Determine the (x, y) coordinate at the center of the cell enclosing the given text.  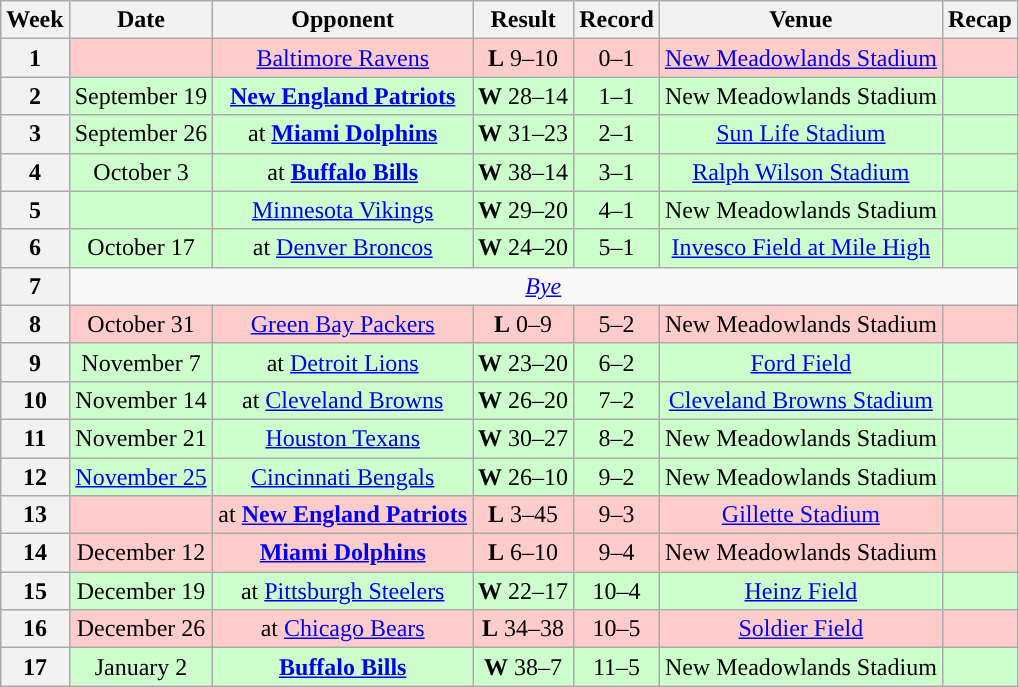
at Denver Broncos (343, 248)
8–2 (617, 438)
9–3 (617, 515)
10–4 (617, 591)
16 (35, 629)
Green Bay Packers (343, 324)
3–1 (617, 172)
10–5 (617, 629)
L 3–45 (524, 515)
W 23–20 (524, 362)
2–1 (617, 134)
4–1 (617, 210)
W 31–23 (524, 134)
Result (524, 20)
October 3 (141, 172)
Heinz Field (800, 591)
1–1 (617, 96)
4 (35, 172)
November 25 (141, 477)
Record (617, 20)
11–5 (617, 667)
September 19 (141, 96)
New England Patriots (343, 96)
W 30–27 (524, 438)
Venue (800, 20)
November 7 (141, 362)
Minnesota Vikings (343, 210)
December 19 (141, 591)
at Chicago Bears (343, 629)
October 17 (141, 248)
November 21 (141, 438)
L 34–38 (524, 629)
7 (35, 286)
December 12 (141, 553)
L 0–9 (524, 324)
January 2 (141, 667)
Soldier Field (800, 629)
Week (35, 20)
Houston Texans (343, 438)
5 (35, 210)
Recap (980, 20)
Opponent (343, 20)
W 38–7 (524, 667)
at Pittsburgh Steelers (343, 591)
Sun Life Stadium (800, 134)
Ralph Wilson Stadium (800, 172)
L 9–10 (524, 58)
14 (35, 553)
Miami Dolphins (343, 553)
at Miami Dolphins (343, 134)
6 (35, 248)
9 (35, 362)
0–1 (617, 58)
W 22–17 (524, 591)
5–1 (617, 248)
at New England Patriots (343, 515)
12 (35, 477)
W 26–10 (524, 477)
W 26–20 (524, 400)
17 (35, 667)
Ford Field (800, 362)
at Detroit Lions (343, 362)
at Buffalo Bills (343, 172)
Bye (543, 286)
2 (35, 96)
Date (141, 20)
3 (35, 134)
Buffalo Bills (343, 667)
Cleveland Browns Stadium (800, 400)
7–2 (617, 400)
13 (35, 515)
8 (35, 324)
15 (35, 591)
11 (35, 438)
L 6–10 (524, 553)
10 (35, 400)
1 (35, 58)
Baltimore Ravens (343, 58)
September 26 (141, 134)
W 29–20 (524, 210)
9–2 (617, 477)
at Cleveland Browns (343, 400)
December 26 (141, 629)
6–2 (617, 362)
November 14 (141, 400)
5–2 (617, 324)
W 28–14 (524, 96)
Invesco Field at Mile High (800, 248)
Cincinnati Bengals (343, 477)
Gillette Stadium (800, 515)
9–4 (617, 553)
W 24–20 (524, 248)
October 31 (141, 324)
W 38–14 (524, 172)
